Provide the (X, Y) coordinate of the cell's center where the given text is located.  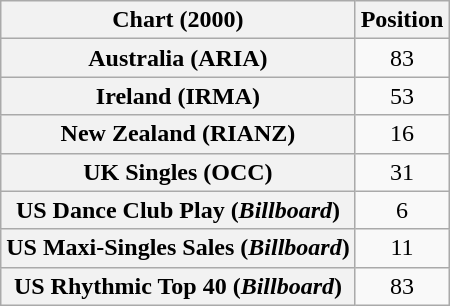
Position (402, 20)
Ireland (IRMA) (178, 96)
New Zealand (RIANZ) (178, 134)
Chart (2000) (178, 20)
6 (402, 210)
US Maxi-Singles Sales (Billboard) (178, 248)
31 (402, 172)
16 (402, 134)
US Rhythmic Top 40 (Billboard) (178, 286)
Australia (ARIA) (178, 58)
53 (402, 96)
US Dance Club Play (Billboard) (178, 210)
11 (402, 248)
UK Singles (OCC) (178, 172)
